Locate the cell with the specified text and output its [x, y] center coordinate. 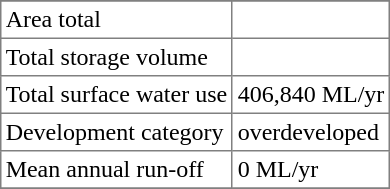
Mean annual run-off [116, 170]
Total surface water use [116, 95]
0 ML/yr [310, 170]
Development category [116, 132]
overdeveloped [310, 132]
406,840 ML/yr [310, 95]
Area total [116, 20]
Total storage volume [116, 57]
